Scan for the cell matching the given text and deliver its [x, y] coordinate at center. 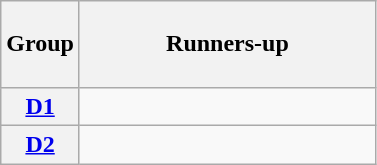
Runners-up [227, 44]
D1 [40, 107]
D2 [40, 145]
Group [40, 44]
